Extract the (x, y) coordinate from the center of the cell holding the provided text.  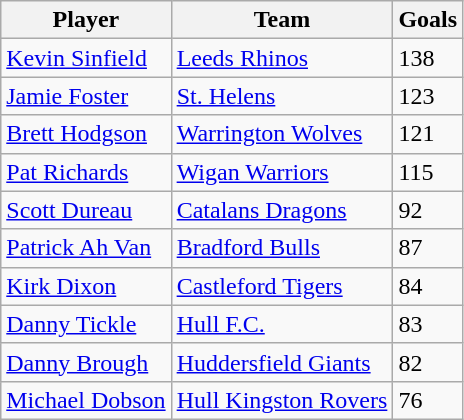
138 (428, 58)
Danny Brough (86, 362)
Goals (428, 20)
Scott Dureau (86, 210)
Michael Dobson (86, 400)
121 (428, 134)
76 (428, 400)
Huddersfield Giants (282, 362)
Brett Hodgson (86, 134)
Team (282, 20)
82 (428, 362)
Patrick Ah Van (86, 248)
Wigan Warriors (282, 172)
Warrington Wolves (282, 134)
Kirk Dixon (86, 286)
115 (428, 172)
Hull F.C. (282, 324)
Pat Richards (86, 172)
St. Helens (282, 96)
Hull Kingston Rovers (282, 400)
92 (428, 210)
Danny Tickle (86, 324)
123 (428, 96)
Castleford Tigers (282, 286)
Jamie Foster (86, 96)
Bradford Bulls (282, 248)
Leeds Rhinos (282, 58)
84 (428, 286)
87 (428, 248)
Player (86, 20)
Kevin Sinfield (86, 58)
Catalans Dragons (282, 210)
83 (428, 324)
